Pinpoint the cell where the given text exists, returning its [X, Y] midpoint coordinate. 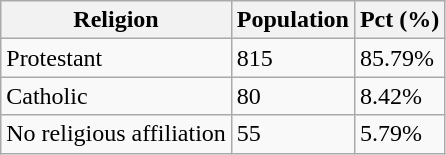
5.79% [399, 134]
55 [292, 134]
Protestant [116, 58]
Catholic [116, 96]
80 [292, 96]
8.42% [399, 96]
No religious affiliation [116, 134]
815 [292, 58]
85.79% [399, 58]
Pct (%) [399, 20]
Population [292, 20]
Religion [116, 20]
